For the text-containing cell, return its midpoint in (X, Y) coordinate format. 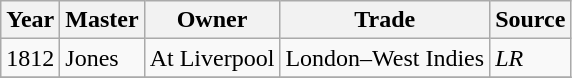
London–West Indies (385, 58)
Trade (385, 20)
Source (530, 20)
Jones (102, 58)
1812 (30, 58)
Owner (212, 20)
LR (530, 58)
Master (102, 20)
At Liverpool (212, 58)
Year (30, 20)
